From the cell containing the given text, extract its center point as (X, Y) coordinate. 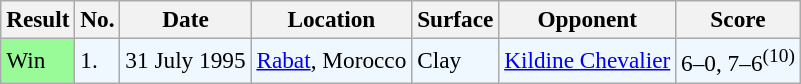
No. (98, 19)
Kildine Chevalier (588, 60)
1. (98, 60)
Date (186, 19)
Opponent (588, 19)
Rabat, Morocco (332, 60)
Clay (456, 60)
31 July 1995 (186, 60)
6–0, 7–6(10) (738, 60)
Win (38, 60)
Score (738, 19)
Location (332, 19)
Surface (456, 19)
Result (38, 19)
